Identify which cell holds the provided text, then report its (x, y) central coordinate. 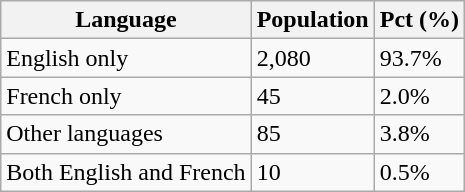
45 (312, 96)
Population (312, 20)
93.7% (419, 58)
Pct (%) (419, 20)
2,080 (312, 58)
10 (312, 172)
English only (126, 58)
Both English and French (126, 172)
Language (126, 20)
2.0% (419, 96)
3.8% (419, 134)
French only (126, 96)
0.5% (419, 172)
85 (312, 134)
Other languages (126, 134)
